Locate the cell with the specified text and output its [x, y] center coordinate. 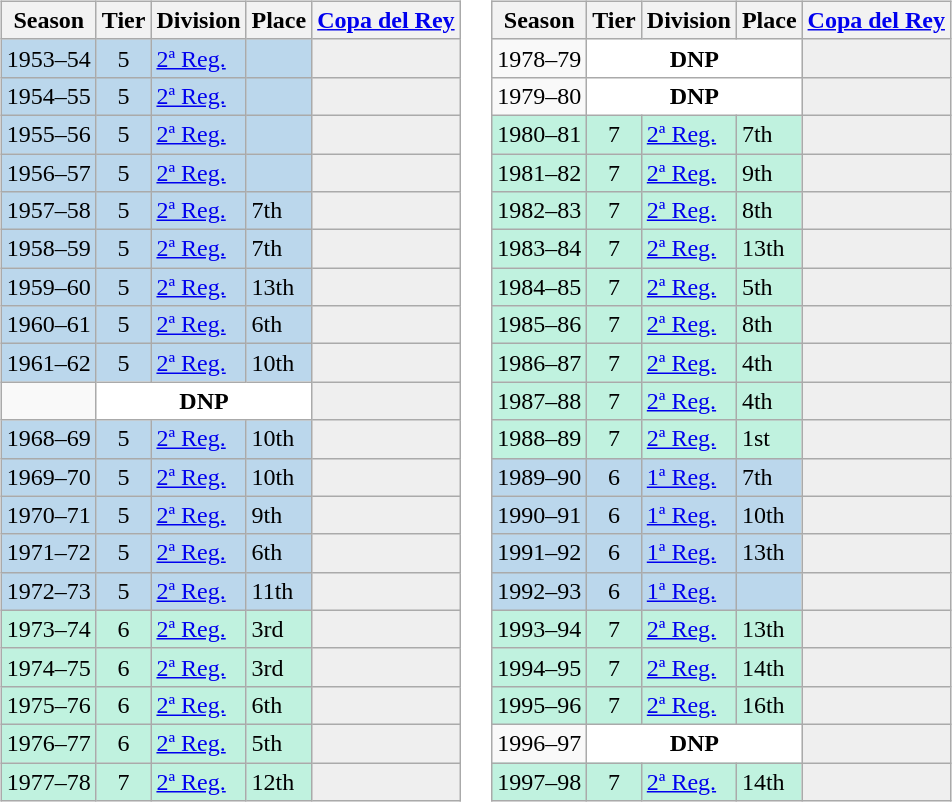
1981–82 [540, 173]
1988–89 [540, 439]
1992–93 [540, 591]
1969–70 [48, 477]
1993–94 [540, 629]
1975–76 [48, 705]
16th [769, 705]
1983–84 [540, 249]
1957–58 [48, 211]
1956–57 [48, 173]
1982–83 [540, 211]
1991–92 [540, 553]
1970–71 [48, 515]
1974–75 [48, 667]
1979–80 [540, 96]
12th [279, 781]
1990–91 [540, 515]
1960–61 [48, 325]
1955–56 [48, 134]
1977–78 [48, 781]
1968–69 [48, 439]
1985–86 [540, 325]
1997–98 [540, 781]
1994–95 [540, 667]
1978–79 [540, 58]
1987–88 [540, 401]
1989–90 [540, 477]
1958–59 [48, 249]
1984–85 [540, 287]
1961–62 [48, 363]
1973–74 [48, 629]
1996–97 [540, 743]
1986–87 [540, 363]
1954–55 [48, 96]
1959–60 [48, 287]
1980–81 [540, 134]
1st [769, 439]
1972–73 [48, 591]
11th [279, 591]
1971–72 [48, 553]
1976–77 [48, 743]
1953–54 [48, 58]
1995–96 [540, 705]
